Scan for the cell matching the given text and deliver its [x, y] coordinate at center. 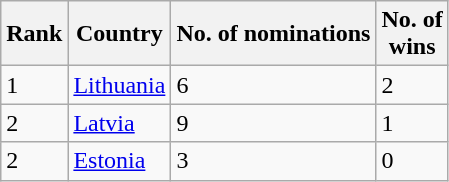
Country [120, 34]
6 [274, 85]
9 [274, 123]
No. of wins [412, 34]
Rank [34, 34]
Estonia [120, 161]
0 [412, 161]
No. of nominations [274, 34]
Lithuania [120, 85]
3 [274, 161]
Latvia [120, 123]
